Pinpoint the cell where the given text exists, returning its (x, y) midpoint coordinate. 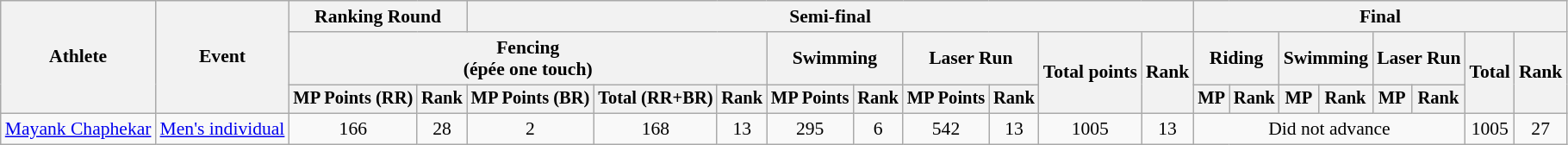
Total (1490, 72)
28 (442, 129)
Did not advance (1328, 129)
Riding (1235, 59)
166 (353, 129)
542 (946, 129)
295 (810, 129)
2 (531, 129)
Total (RR+BR) (655, 99)
Final (1380, 16)
MP Points (RR) (353, 99)
27 (1540, 129)
Mayank Chaphekar (78, 129)
Men's individual (222, 129)
Fencing(épée one touch) (527, 59)
Event (222, 57)
Athlete (78, 57)
MP Points (BR) (531, 99)
Total points (1091, 72)
6 (878, 129)
Ranking Round (377, 16)
Semi-final (831, 16)
168 (655, 129)
